Provide the (x, y) coordinate of the cell's center where the given text is located.  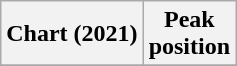
Peakposition (189, 34)
Chart (2021) (72, 34)
